Return [x, y] of the center of cell containing provided text 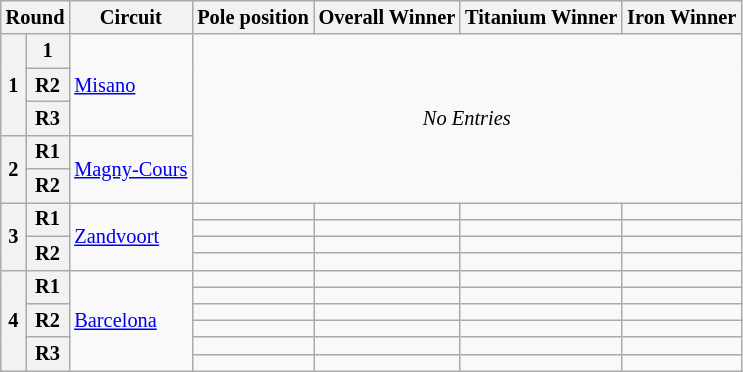
Circuit [130, 17]
Iron Winner [682, 17]
Round [36, 17]
Barcelona [130, 320]
Magny-Cours [130, 168]
Overall Winner [388, 17]
Titanium Winner [541, 17]
Zandvoort [130, 236]
3 [14, 236]
Misano [130, 84]
4 [14, 320]
Pole position [252, 17]
No Entries [466, 118]
2 [14, 168]
